Pinpoint the cell where the given text exists, returning its (x, y) midpoint coordinate. 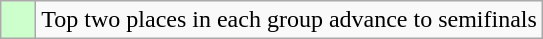
Top two places in each group advance to semifinals (290, 20)
